Search for the cell housing the specified text and yield its (x, y) center coordinate. 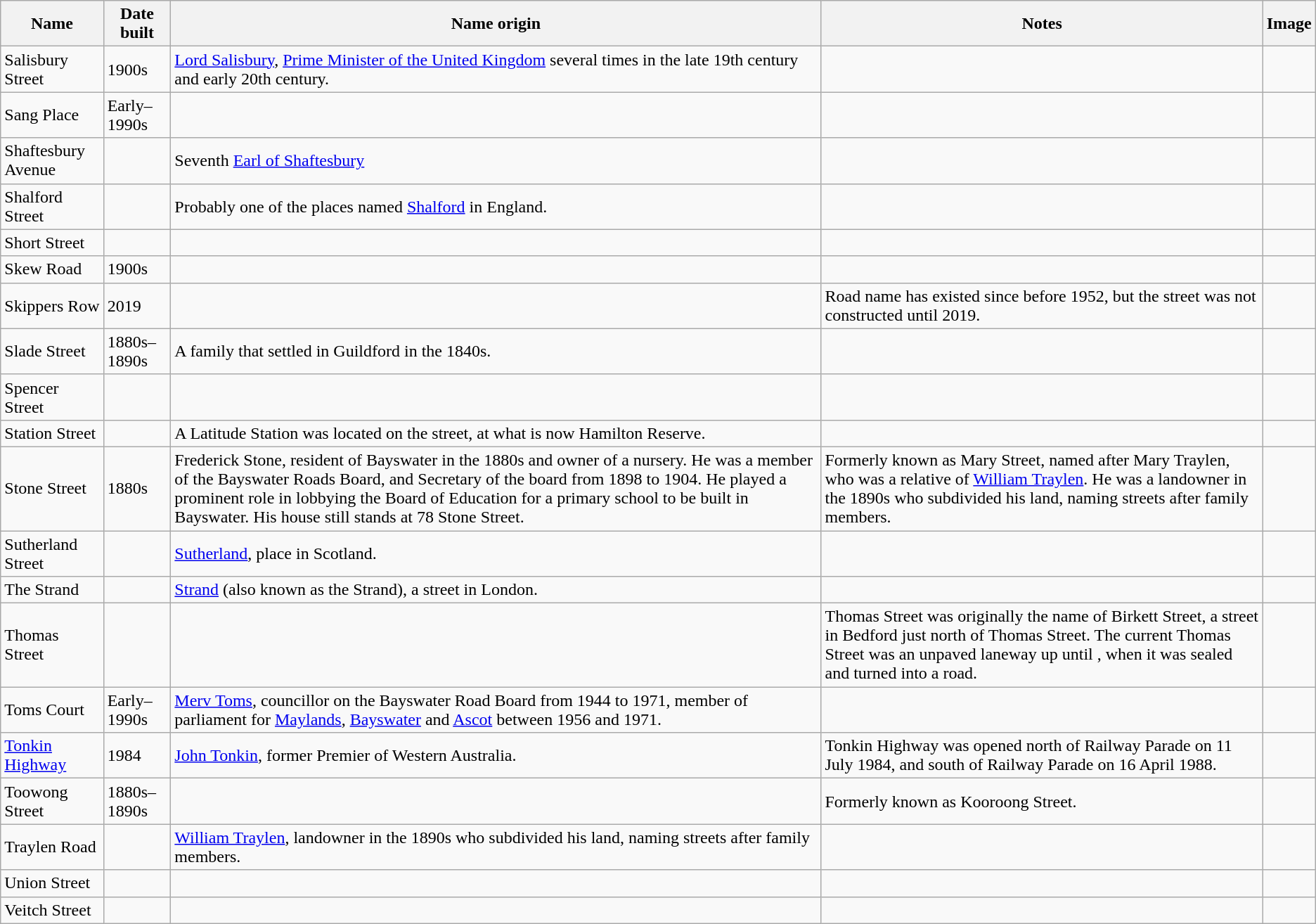
Strand (also known as the Strand), a street in London. (496, 590)
Sutherland Street (52, 553)
Name (52, 24)
Tonkin Highway was opened north of Railway Parade on 11 July 1984, and south of Railway Parade on 16 April 1988. (1042, 755)
Name origin (496, 24)
Probably one of the places named Shalford in England. (496, 207)
Stone Street (52, 488)
A Latitude Station was located on the street, at what is now Hamilton Reserve. (496, 433)
Short Street (52, 243)
Traylen Road (52, 847)
Notes (1042, 24)
Skew Road (52, 269)
Sang Place (52, 115)
Sutherland, place in Scotland. (496, 553)
The Strand (52, 590)
Formerly known as Kooroong Street. (1042, 802)
Thomas Street (52, 646)
Slade Street (52, 352)
Toowong Street (52, 802)
Spencer Street (52, 397)
Shaftesbury Avenue (52, 160)
John Tonkin, former Premier of Western Australia. (496, 755)
Merv Toms, councillor on the Bayswater Road Board from 1944 to 1971, member of parliament for Maylands, Bayswater and Ascot between 1956 and 1971. (496, 710)
1984 (137, 755)
Road name has existed since before 1952, but the street was not constructed until 2019. (1042, 305)
A family that settled in Guildford in the 1840s. (496, 352)
Salisbury Street (52, 69)
Union Street (52, 883)
Seventh Earl of Shaftesbury (496, 160)
Lord Salisbury, Prime Minister of the United Kingdom several times in the late 19th century and early 20th century. (496, 69)
Shalford Street (52, 207)
Date built (137, 24)
Image (1289, 24)
Skippers Row (52, 305)
1880s (137, 488)
2019 (137, 305)
Tonkin Highway (52, 755)
Station Street (52, 433)
William Traylen, landowner in the 1890s who subdivided his land, naming streets after family members. (496, 847)
Veitch Street (52, 910)
Toms Court (52, 710)
